Search for the cell housing the specified text and yield its (x, y) center coordinate. 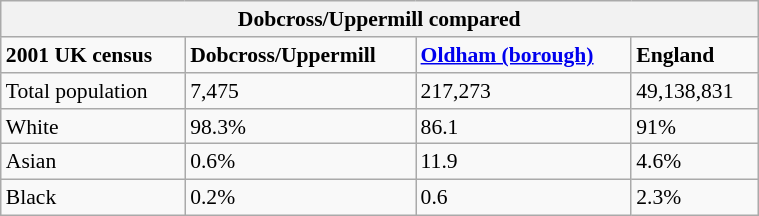
Oldham (borough) (524, 55)
91% (694, 126)
4.6% (694, 162)
0.6 (524, 197)
0.2% (300, 197)
Asian (93, 162)
7,475 (300, 91)
White (93, 126)
217,273 (524, 91)
Black (93, 197)
98.3% (300, 126)
2.3% (694, 197)
0.6% (300, 162)
Dobcross/Uppermill (300, 55)
Total population (93, 91)
11.9 (524, 162)
49,138,831 (694, 91)
England (694, 55)
86.1 (524, 126)
2001 UK census (93, 55)
Dobcross/Uppermill compared (380, 19)
